Scan for the cell matching the given text and deliver its [x, y] coordinate at center. 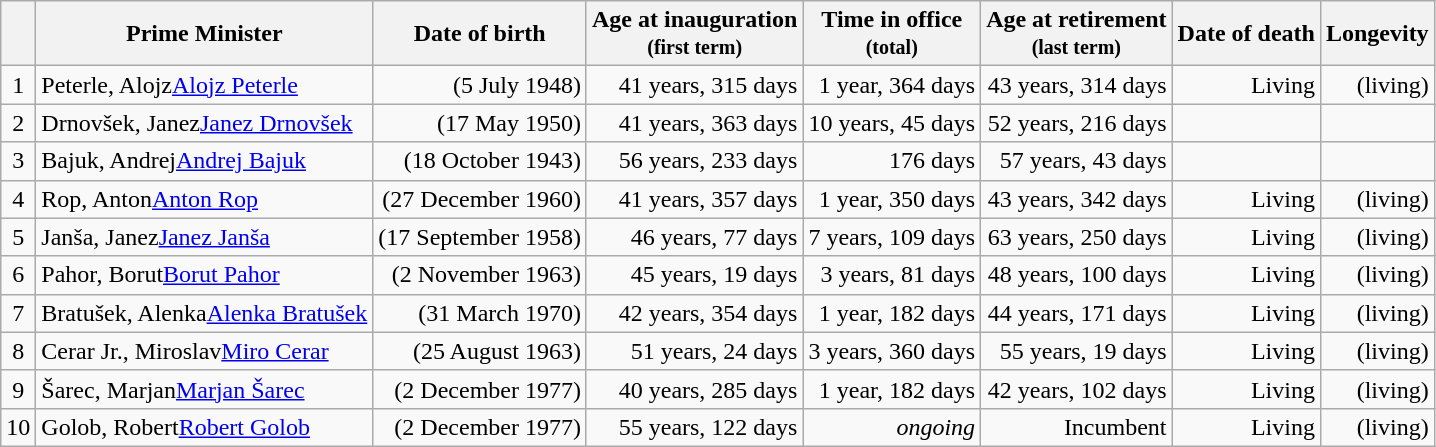
Bratušek, AlenkaAlenka Bratušek [204, 313]
43 years, 314 days [1076, 85]
Prime Minister [204, 34]
43 years, 342 days [1076, 199]
41 years, 357 days [694, 199]
Age at retirement(last term) [1076, 34]
Incumbent [1076, 427]
48 years, 100 days [1076, 275]
(2 November 1963) [480, 275]
Date of birth [480, 34]
3 years, 81 days [892, 275]
44 years, 171 days [1076, 313]
4 [18, 199]
3 [18, 161]
Longevity [1377, 34]
40 years, 285 days [694, 389]
46 years, 77 days [694, 237]
Peterle, AlojzAlojz Peterle [204, 85]
Age at inauguration(first term) [694, 34]
6 [18, 275]
2 [18, 123]
(17 September 1958) [480, 237]
51 years, 24 days [694, 351]
(25 August 1963) [480, 351]
42 years, 354 days [694, 313]
Bajuk, AndrejAndrej Bajuk [204, 161]
57 years, 43 days [1076, 161]
41 years, 315 days [694, 85]
Golob, RobertRobert Golob [204, 427]
Date of death [1246, 34]
ongoing [892, 427]
Drnovšek, JanezJanez Drnovšek [204, 123]
Janša, JanezJanez Janša [204, 237]
(17 May 1950) [480, 123]
45 years, 19 days [694, 275]
(5 July 1948) [480, 85]
55 years, 19 days [1076, 351]
1 year, 364 days [892, 85]
42 years, 102 days [1076, 389]
41 years, 363 days [694, 123]
56 years, 233 days [694, 161]
176 days [892, 161]
10 years, 45 days [892, 123]
63 years, 250 days [1076, 237]
(18 October 1943) [480, 161]
55 years, 122 days [694, 427]
(31 March 1970) [480, 313]
10 [18, 427]
1 year, 350 days [892, 199]
(27 December 1960) [480, 199]
5 [18, 237]
7 [18, 313]
Time in office(total) [892, 34]
Šarec, MarjanMarjan Šarec [204, 389]
Pahor, BorutBorut Pahor [204, 275]
52 years, 216 days [1076, 123]
1 [18, 85]
Rop, AntonAnton Rop [204, 199]
7 years, 109 days [892, 237]
8 [18, 351]
9 [18, 389]
3 years, 360 days [892, 351]
Cerar Jr., MiroslavMiro Cerar [204, 351]
